Output the [X, Y] coordinate of the center of the cell containing the given text.  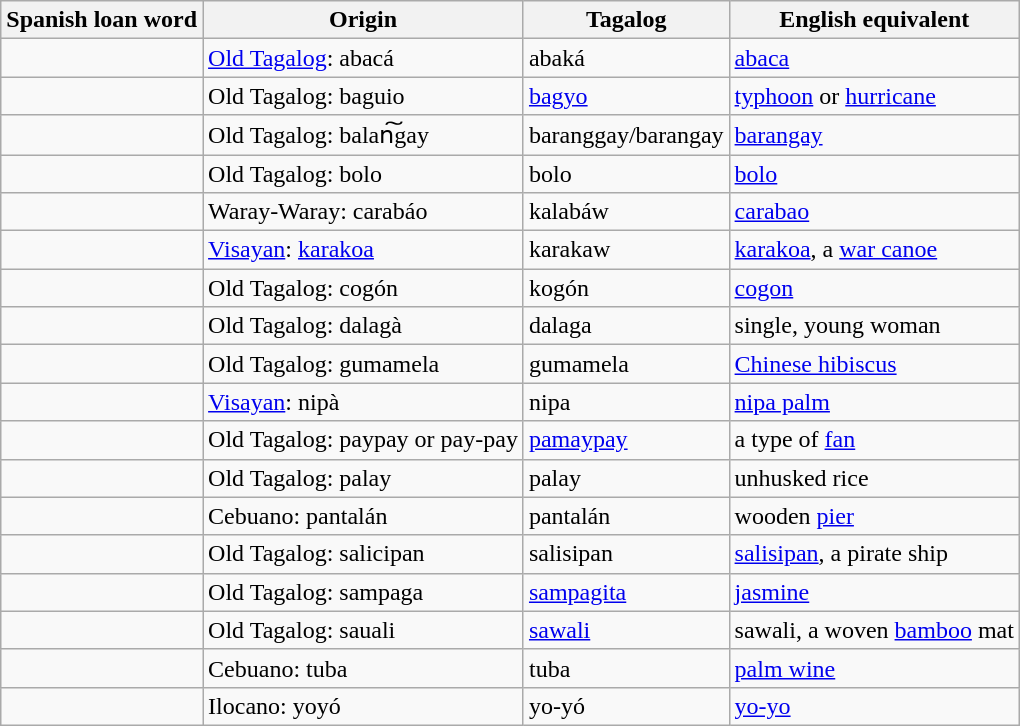
Chinese hibiscus [874, 364]
Old Tagalog: salicipan [364, 554]
baranggay/barangay [626, 135]
kogón [626, 288]
Visayan: karakoa [364, 250]
Old Tagalog: sauali [364, 630]
karakaw [626, 250]
Origin [364, 20]
Spanish loan word [102, 20]
Old Tagalog: sampaga [364, 592]
Old Tagalog: cogón [364, 288]
cogon [874, 288]
karakoa, a war canoe [874, 250]
sampagita [626, 592]
Old Tagalog: gumamela [364, 364]
a type of fan [874, 440]
palay [626, 478]
dalaga [626, 326]
kalabáw [626, 212]
unhusked rice [874, 478]
gumamela [626, 364]
Tagalog [626, 20]
Old Tagalog: baguio [364, 96]
jasmine [874, 592]
Ilocano: yoyó [364, 706]
barangay [874, 135]
palm wine [874, 668]
abaca [874, 58]
Old Tagalog: palay [364, 478]
Visayan: nipà [364, 402]
sawali, a woven bamboo mat [874, 630]
Waray-Waray: carabáo [364, 212]
wooden pier [874, 516]
Old Tagalog: bolo [364, 173]
pamaypay [626, 440]
abaká [626, 58]
salisipan [626, 554]
sawali [626, 630]
tuba [626, 668]
bagyo [626, 96]
Old Tagalog: dalagà [364, 326]
typhoon or hurricane [874, 96]
single, young woman [874, 326]
pantalán [626, 516]
Old Tagalog: balan͠gay [364, 135]
English equivalent [874, 20]
salisipan, a pirate ship [874, 554]
yo-yo [874, 706]
nipa [626, 402]
carabao [874, 212]
nipa palm [874, 402]
Cebuano: pantalán [364, 516]
yo-yó [626, 706]
Cebuano: tuba [364, 668]
Old Tagalog: abacá [364, 58]
Old Tagalog: paypay or pay-pay [364, 440]
